Pinpoint the cell where the given text exists, returning its (x, y) midpoint coordinate. 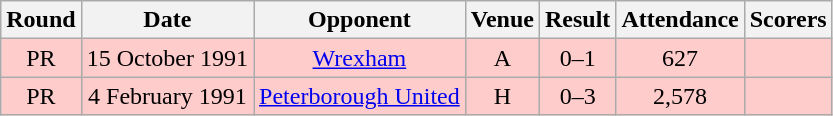
Peterborough United (360, 96)
Wrexham (360, 58)
H (502, 96)
2,578 (680, 96)
Date (167, 20)
627 (680, 58)
A (502, 58)
Opponent (360, 20)
0–3 (577, 96)
Result (577, 20)
Attendance (680, 20)
Round (41, 20)
Venue (502, 20)
4 February 1991 (167, 96)
0–1 (577, 58)
15 October 1991 (167, 58)
Scorers (788, 20)
